From the cell containing the given text, extract its center point as (x, y) coordinate. 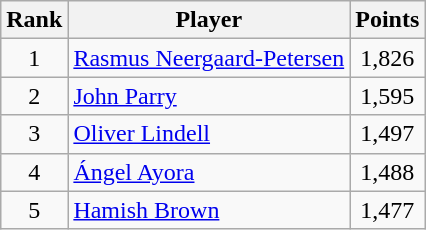
1,595 (388, 96)
5 (34, 210)
Rasmus Neergaard-Petersen (209, 58)
1,488 (388, 172)
3 (34, 134)
Oliver Lindell (209, 134)
Player (209, 20)
John Parry (209, 96)
Ángel Ayora (209, 172)
Hamish Brown (209, 210)
2 (34, 96)
1 (34, 58)
1,477 (388, 210)
4 (34, 172)
1,497 (388, 134)
Points (388, 20)
1,826 (388, 58)
Rank (34, 20)
